Identify which cell holds the provided text, then report its (x, y) central coordinate. 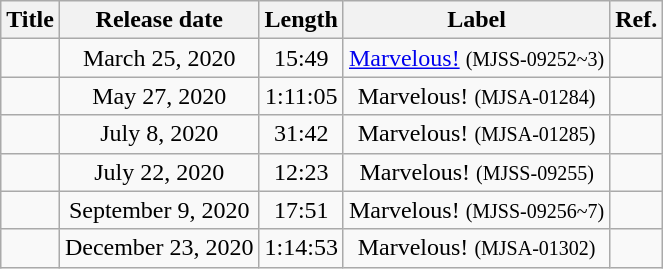
17:51 (301, 210)
Marvelous! (MJSA-01302) (476, 248)
July 22, 2020 (159, 172)
Release date (159, 20)
Marvelous! (MJSS-09256~7) (476, 210)
May 27, 2020 (159, 96)
15:49 (301, 58)
Ref. (636, 20)
31:42 (301, 134)
Marvelous! (MJSA-01284) (476, 96)
1:11:05 (301, 96)
Marvelous! (MJSS-09255) (476, 172)
September 9, 2020 (159, 210)
12:23 (301, 172)
Label (476, 20)
1:14:53 (301, 248)
Marvelous! (MJSS-09252~3) (476, 58)
Title (30, 20)
Length (301, 20)
July 8, 2020 (159, 134)
Marvelous! (MJSA-01285) (476, 134)
March 25, 2020 (159, 58)
December 23, 2020 (159, 248)
